Return the (x, y) coordinate for the center point of the cell that contains the specified text.  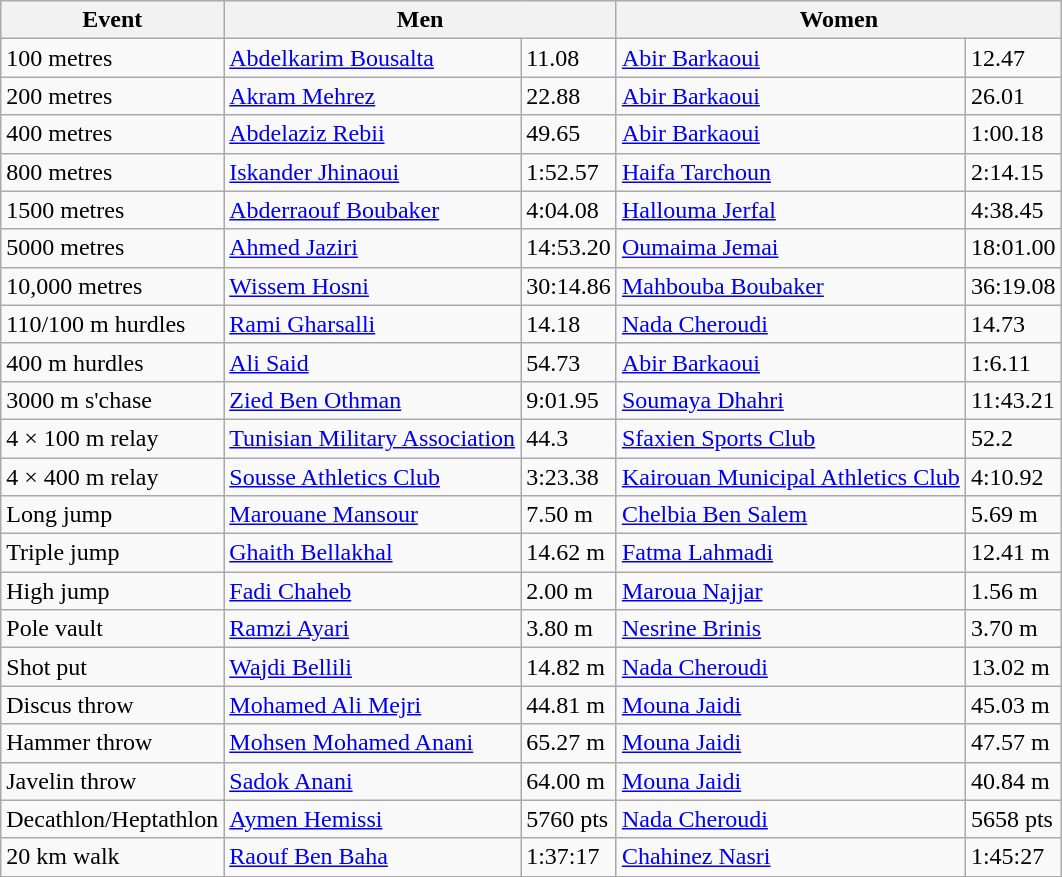
Ghaith Bellakhal (372, 553)
Rami Gharsalli (372, 324)
Fatma Lahmadi (790, 553)
65.27 m (569, 743)
Women (838, 20)
Iskander Jhinaoui (372, 172)
800 metres (112, 172)
Kairouan Municipal Athletics Club (790, 477)
14:53.20 (569, 248)
110/100 m hurdles (112, 324)
1:37:17 (569, 857)
4:10.92 (1013, 477)
30:14.86 (569, 286)
Nesrine Brinis (790, 629)
Maroua Najjar (790, 591)
44.81 m (569, 705)
2.00 m (569, 591)
4 × 100 m relay (112, 438)
36:19.08 (1013, 286)
Ramzi Ayari (372, 629)
Mohsen Mohamed Anani (372, 743)
Zied Ben Othman (372, 400)
200 metres (112, 96)
5760 pts (569, 819)
1.56 m (1013, 591)
44.3 (569, 438)
3.70 m (1013, 629)
1500 metres (112, 210)
Hallouma Jerfal (790, 210)
5.69 m (1013, 515)
3:23.38 (569, 477)
Men (420, 20)
100 metres (112, 58)
13.02 m (1013, 667)
Wajdi Bellili (372, 667)
400 m hurdles (112, 362)
Mohamed Ali Mejri (372, 705)
4:38.45 (1013, 210)
26.01 (1013, 96)
Tunisian Military Association (372, 438)
Chelbia Ben Salem (790, 515)
64.00 m (569, 781)
4:04.08 (569, 210)
40.84 m (1013, 781)
47.57 m (1013, 743)
Abderraouf Boubaker (372, 210)
Sfaxien Sports Club (790, 438)
1:52.57 (569, 172)
14.18 (569, 324)
3000 m s'chase (112, 400)
Event (112, 20)
Javelin throw (112, 781)
Decathlon/Heptathlon (112, 819)
Shot put (112, 667)
Wissem Hosni (372, 286)
Hammer throw (112, 743)
14.62 m (569, 553)
45.03 m (1013, 705)
Raouf Ben Baha (372, 857)
Aymen Hemissi (372, 819)
Chahinez Nasri (790, 857)
Fadi Chaheb (372, 591)
3.80 m (569, 629)
Discus throw (112, 705)
Sousse Athletics Club (372, 477)
4 × 400 m relay (112, 477)
52.2 (1013, 438)
Sadok Anani (372, 781)
10,000 metres (112, 286)
Soumaya Dhahri (790, 400)
Akram Mehrez (372, 96)
Long jump (112, 515)
Abdelkarim Bousalta (372, 58)
12.41 m (1013, 553)
14.73 (1013, 324)
1:45:27 (1013, 857)
2:14.15 (1013, 172)
Pole vault (112, 629)
54.73 (569, 362)
400 metres (112, 134)
1:6.11 (1013, 362)
Haifa Tarchoun (790, 172)
Ahmed Jaziri (372, 248)
Ali Said (372, 362)
Abdelaziz Rebii (372, 134)
9:01.95 (569, 400)
High jump (112, 591)
49.65 (569, 134)
11.08 (569, 58)
18:01.00 (1013, 248)
22.88 (569, 96)
11:43.21 (1013, 400)
Mahbouba Boubaker (790, 286)
Marouane Mansour (372, 515)
5000 metres (112, 248)
12.47 (1013, 58)
7.50 m (569, 515)
20 km walk (112, 857)
1:00.18 (1013, 134)
14.82 m (569, 667)
Oumaima Jemai (790, 248)
5658 pts (1013, 819)
Triple jump (112, 553)
